Locate the cell with the specified text and output its (x, y) center coordinate. 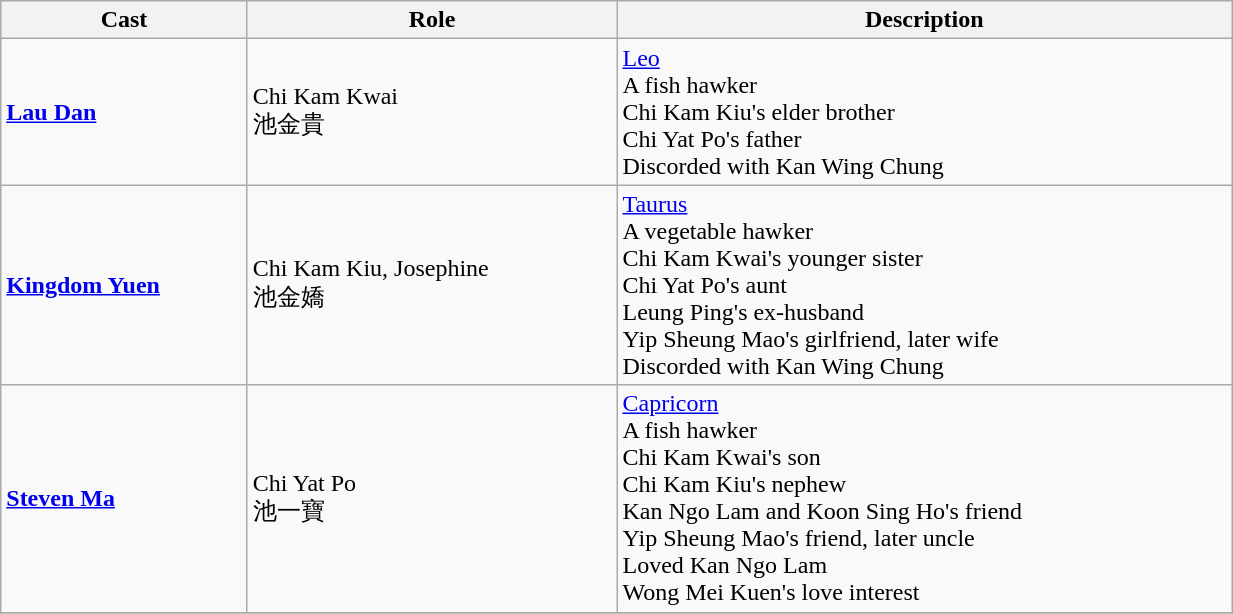
Chi Kam Kwai池金貴 (432, 112)
LeoA fish hawkerChi Kam Kiu's elder brotherChi Yat Po's fatherDiscorded with Kan Wing Chung (924, 112)
Chi Yat Po池一寶 (432, 498)
Lau Dan (124, 112)
Role (432, 20)
Description (924, 20)
Kingdom Yuen (124, 285)
Cast (124, 20)
Steven Ma (124, 498)
Chi Kam Kiu, Josephine池金嬌 (432, 285)
